Identify which cell holds the provided text, then report its [X, Y] central coordinate. 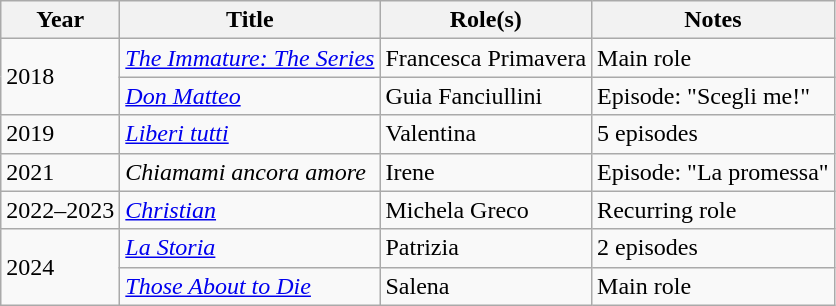
2022–2023 [60, 210]
Those About to Die [250, 286]
Chiamami ancora amore [250, 172]
Christian [250, 210]
Patrizia [486, 248]
Francesca Primavera [486, 58]
2021 [60, 172]
Episode: "La promessa" [714, 172]
Year [60, 20]
Title [250, 20]
Recurring role [714, 210]
Don Matteo [250, 96]
Guia Fanciullini [486, 96]
La Storia [250, 248]
Irene [486, 172]
Valentina [486, 134]
2 episodes [714, 248]
2024 [60, 267]
Michela Greco [486, 210]
The Immature: The Series [250, 58]
2018 [60, 77]
Salena [486, 286]
5 episodes [714, 134]
Episode: "Scegli me!" [714, 96]
Notes [714, 20]
Liberi tutti [250, 134]
2019 [60, 134]
Role(s) [486, 20]
